Output the [x, y] coordinate of the center of the cell containing the given text.  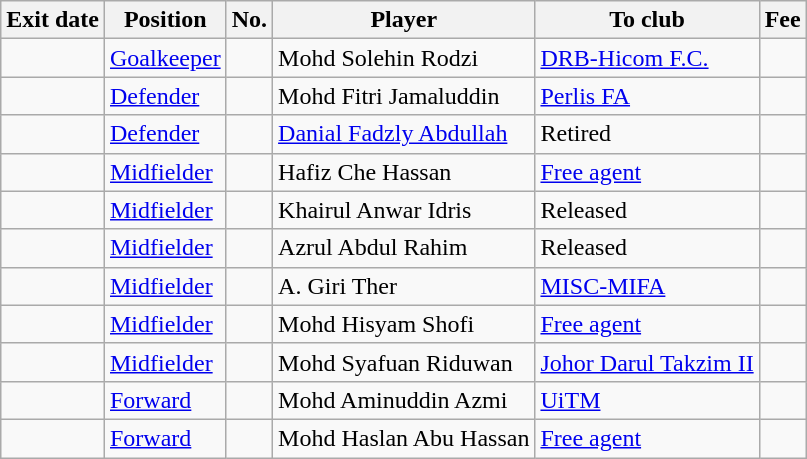
Danial Fadzly Abdullah [404, 134]
Perlis FA [647, 96]
Mohd Haslan Abu Hassan [404, 438]
Mohd Hisyam Shofi [404, 324]
Exit date [53, 20]
UiTM [647, 400]
No. [249, 20]
Hafiz Che Hassan [404, 172]
Johor Darul Takzim II [647, 362]
Player [404, 20]
To club [647, 20]
Khairul Anwar Idris [404, 210]
A. Giri Ther [404, 286]
Mohd Syafuan Riduwan [404, 362]
Mohd Solehin Rodzi [404, 58]
Position [165, 20]
Fee [782, 20]
Mohd Aminuddin Azmi [404, 400]
Retired [647, 134]
Mohd Fitri Jamaluddin [404, 96]
Azrul Abdul Rahim [404, 248]
Goalkeeper [165, 58]
DRB-Hicom F.C. [647, 58]
MISC-MIFA [647, 286]
